Provide the [x, y] coordinate of the cell's center where the given text is located.  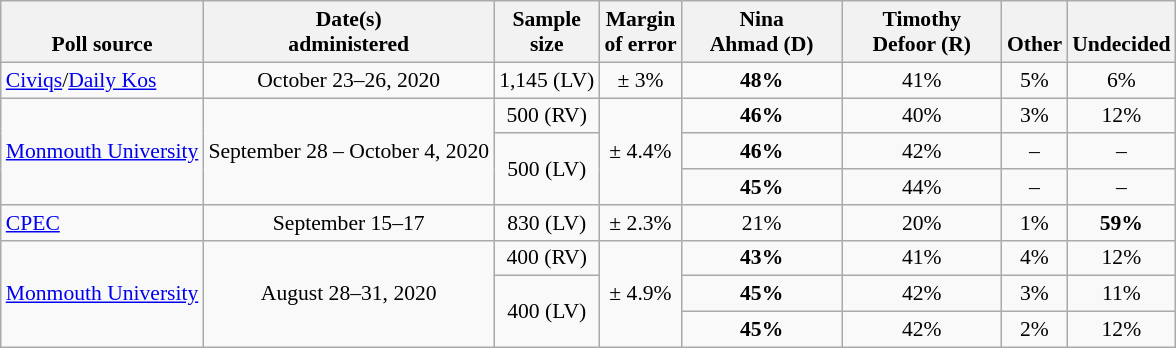
September 28 – October 4, 2020 [348, 152]
Samplesize [546, 32]
1% [1034, 223]
6% [1121, 80]
500 (LV) [546, 170]
500 (RV) [546, 116]
Poll source [102, 32]
August 28–31, 2020 [348, 294]
2% [1034, 330]
± 4.4% [640, 152]
400 (RV) [546, 258]
± 4.9% [640, 294]
43% [762, 258]
5% [1034, 80]
44% [922, 187]
September 15–17 [348, 223]
Undecided [1121, 32]
48% [762, 80]
59% [1121, 223]
Marginof error [640, 32]
21% [762, 223]
4% [1034, 258]
20% [922, 223]
± 2.3% [640, 223]
NinaAhmad (D) [762, 32]
1,145 (LV) [546, 80]
Other [1034, 32]
CPEC [102, 223]
Date(s)administered [348, 32]
TimothyDefoor (R) [922, 32]
Civiqs/Daily Kos [102, 80]
40% [922, 116]
11% [1121, 294]
± 3% [640, 80]
830 (LV) [546, 223]
400 (LV) [546, 312]
October 23–26, 2020 [348, 80]
